Determine the (x, y) coordinate at the center of the cell enclosing the given text.  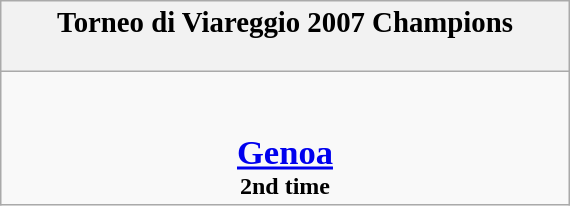
Torneo di Viareggio 2007 Champions (284, 36)
Genoa2nd time (284, 138)
